Locate the cell with the specified text and output its (x, y) center coordinate. 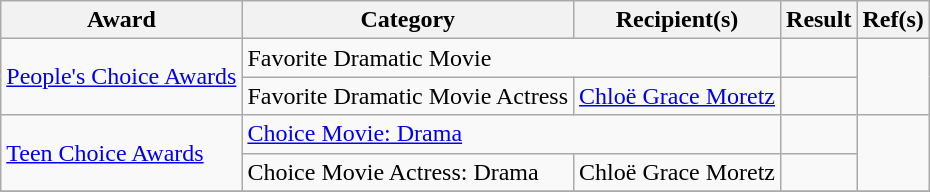
Favorite Dramatic Movie Actress (408, 96)
Choice Movie: Drama (512, 134)
Ref(s) (893, 20)
Choice Movie Actress: Drama (408, 172)
Recipient(s) (678, 20)
Teen Choice Awards (122, 153)
Award (122, 20)
Result (819, 20)
Category (408, 20)
Favorite Dramatic Movie (512, 58)
People's Choice Awards (122, 77)
